For the text-containing cell, return its midpoint in [x, y] coordinate format. 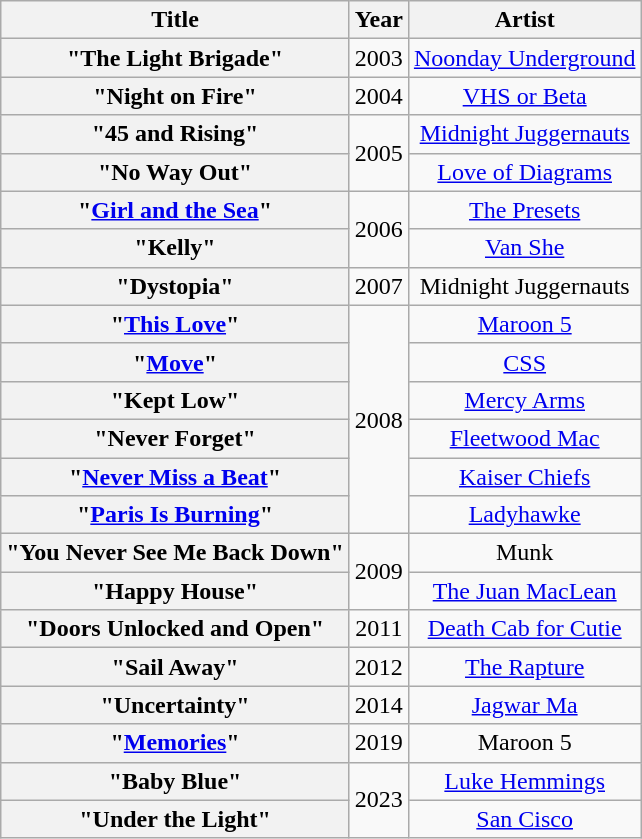
2004 [378, 96]
"45 and Rising" [176, 134]
The Presets [524, 210]
"No Way Out" [176, 172]
Ladyhawke [524, 515]
"Doors Unlocked and Open" [176, 629]
Jagwar Ma [524, 705]
"Move" [176, 362]
2011 [378, 629]
Van She [524, 248]
2003 [378, 58]
Fleetwood Mac [524, 438]
2005 [378, 153]
Title [176, 20]
Kaiser Chiefs [524, 477]
San Cisco [524, 819]
2006 [378, 229]
2019 [378, 743]
The Juan MacLean [524, 591]
2023 [378, 800]
"Never Miss a Beat" [176, 477]
"Kelly" [176, 248]
"Sail Away" [176, 667]
"Baby Blue" [176, 781]
"Kept Low" [176, 400]
Love of Diagrams [524, 172]
"Never Forget" [176, 438]
2012 [378, 667]
"Girl and the Sea" [176, 210]
2014 [378, 705]
VHS or Beta [524, 96]
Munk [524, 553]
"This Love" [176, 324]
"Happy House" [176, 591]
"Memories" [176, 743]
Mercy Arms [524, 400]
"Dystopia" [176, 286]
Death Cab for Cutie [524, 629]
Year [378, 20]
"The Light Brigade" [176, 58]
Noonday Underground [524, 58]
2008 [378, 419]
"Night on Fire" [176, 96]
2007 [378, 286]
"You Never See Me Back Down" [176, 553]
CSS [524, 362]
Luke Hemmings [524, 781]
Artist [524, 20]
"Under the Light" [176, 819]
2009 [378, 572]
"Paris Is Burning" [176, 515]
The Rapture [524, 667]
"Uncertainty" [176, 705]
